Output the [X, Y] coordinate of the center of the cell containing the given text.  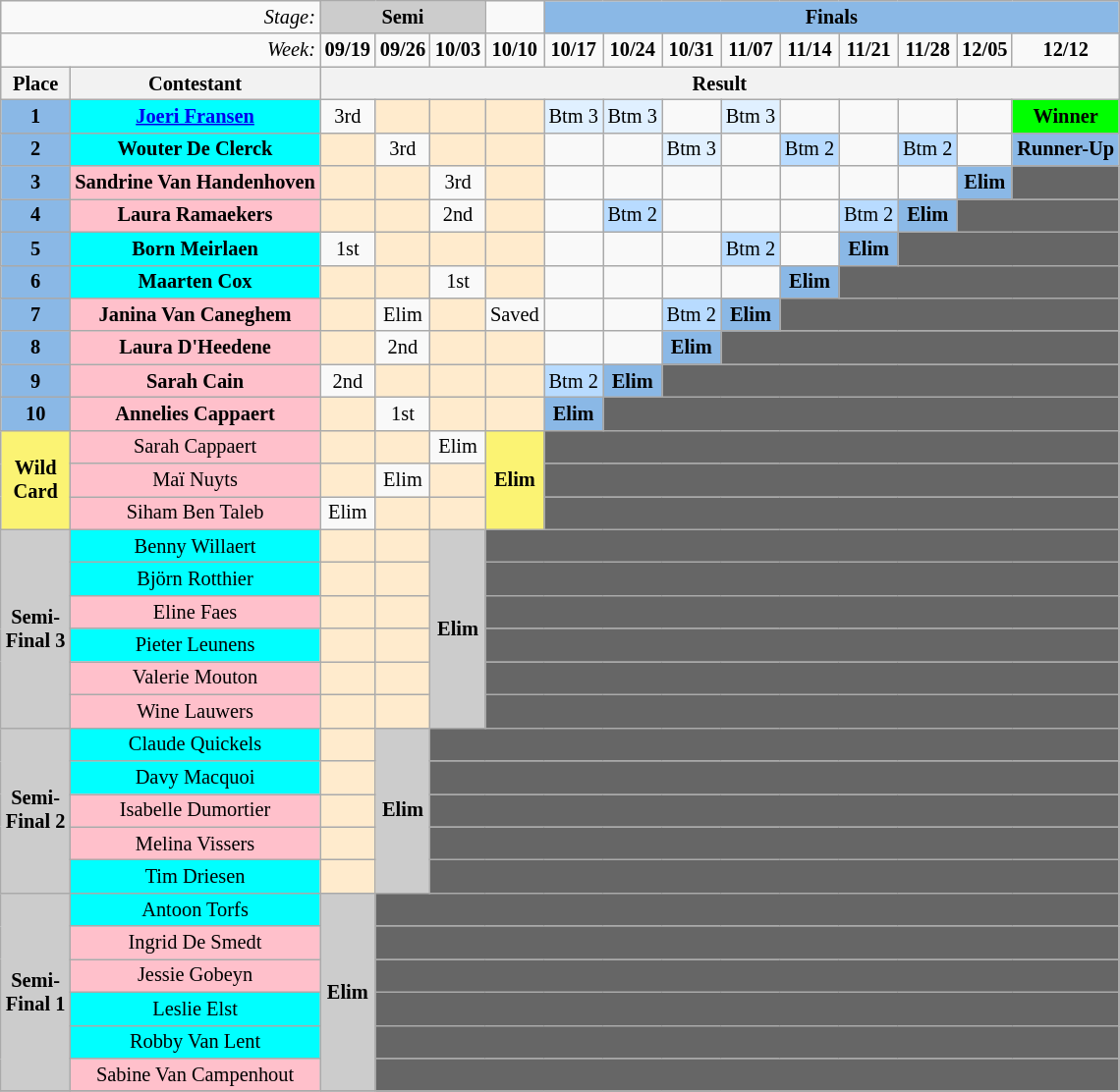
Semi-Final 2 [35, 810]
Maarten Cox [195, 282]
Born Meirlaen [195, 248]
09/19 [348, 50]
11/21 [868, 50]
Wouter De Clerck [195, 149]
Isabelle Dumortier [195, 810]
3 [35, 183]
Semi-Final 1 [35, 992]
Melina Vissers [195, 844]
Runner-Up [1065, 149]
Pieter Leunens [195, 645]
Eline Faes [195, 612]
11/14 [810, 50]
Semi-Final 3 [35, 628]
Jessie Gobeyn [195, 975]
12/12 [1065, 50]
Leslie Elst [195, 1009]
Wine Lauwers [195, 711]
10/17 [574, 50]
7 [35, 314]
WildCard [35, 479]
Result [719, 83]
5 [35, 248]
Finals [831, 17]
Claude Quickels [195, 744]
Sarah Cain [195, 381]
11/07 [751, 50]
Ingrid De Smedt [195, 943]
10/03 [458, 50]
Björn Rotthier [195, 578]
6 [35, 282]
10/24 [633, 50]
10/10 [515, 50]
Laura D'Heedene [195, 348]
Siham Ben Taleb [195, 513]
Sarah Cappaert [195, 447]
Contestant [195, 83]
9 [35, 381]
Antoon Torfs [195, 909]
11/28 [927, 50]
1 [35, 116]
Joeri Fransen [195, 116]
10 [35, 413]
Place [35, 83]
Laura Ramaekers [195, 215]
09/26 [403, 50]
Semi [403, 17]
Saved [515, 314]
8 [35, 348]
Sabine Van Campenhout [195, 1074]
10/31 [692, 50]
Stage: [161, 17]
Janina Van Caneghem [195, 314]
Robby Van Lent [195, 1042]
Sandrine Van Handenhoven [195, 183]
Davy Macquoi [195, 777]
Tim Driesen [195, 876]
4 [35, 215]
Annelies Cappaert [195, 413]
2 [35, 149]
Benny Willaert [195, 546]
Winner [1065, 116]
Valerie Mouton [195, 678]
Week: [161, 50]
12/05 [984, 50]
Maï Nuyts [195, 480]
